Capture the cell that displays the provided text and extract its (X, Y) central coordinate. 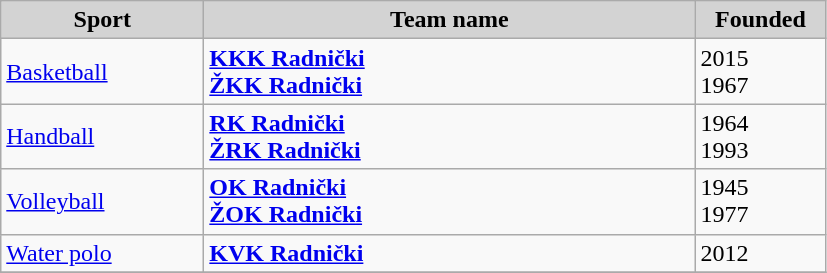
Water polo (102, 253)
OK RadničkiŽOK Radnički (450, 202)
2012 (760, 253)
KKK RadničkiŽKK Radnički (450, 72)
Basketball (102, 72)
RK RadničkiŽRK Radnički (450, 136)
Volleyball (102, 202)
19641993 (760, 136)
Founded (760, 20)
Sport (102, 20)
KVK Radnički (450, 253)
20151967 (760, 72)
19451977 (760, 202)
Handball (102, 136)
Team name (450, 20)
